Identify which cell holds the provided text, then report its (x, y) central coordinate. 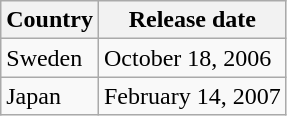
Sweden (50, 58)
February 14, 2007 (192, 96)
Release date (192, 20)
Country (50, 20)
Japan (50, 96)
October 18, 2006 (192, 58)
